Provide the (X, Y) coordinate of the cell's center where the given text is located.  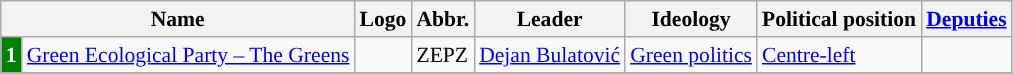
ZEPZ (442, 55)
Ideology (691, 19)
Centre-left (839, 55)
Green Ecological Party – The Greens (188, 55)
Logo (382, 19)
Green politics (691, 55)
Dejan Bulatović (550, 55)
Abbr. (442, 19)
1 (12, 55)
Political position (839, 19)
Leader (550, 19)
Deputies (966, 19)
Name (178, 19)
